Extract the [X, Y] coordinate from the center of the cell holding the provided text.  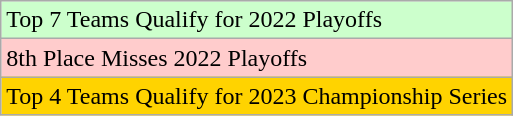
Top 4 Teams Qualify for 2023 Championship Series [257, 96]
Top 7 Teams Qualify for 2022 Playoffs [257, 20]
8th Place Misses 2022 Playoffs [257, 58]
